Pinpoint the cell where the given text exists, returning its [X, Y] midpoint coordinate. 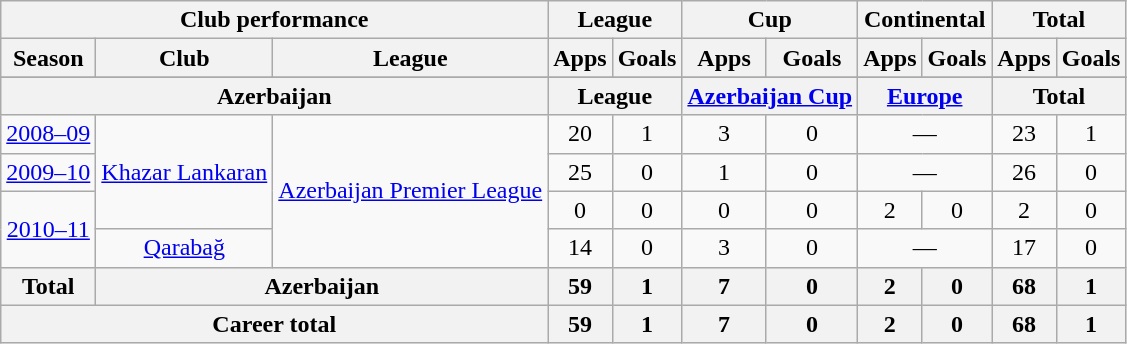
Continental [925, 20]
Qarabağ [184, 248]
Club [184, 58]
Europe [925, 96]
2010–11 [48, 229]
26 [1024, 172]
14 [580, 248]
Khazar Lankaran [184, 172]
23 [1024, 134]
Club performance [274, 20]
Azerbaijan Premier League [410, 191]
Season [48, 58]
17 [1024, 248]
Career total [274, 324]
2009–10 [48, 172]
25 [580, 172]
Cup [770, 20]
Azerbaijan Cup [770, 96]
2008–09 [48, 134]
20 [580, 134]
